Detect which cell encompasses the target text, then output its [X, Y] center coordinate. 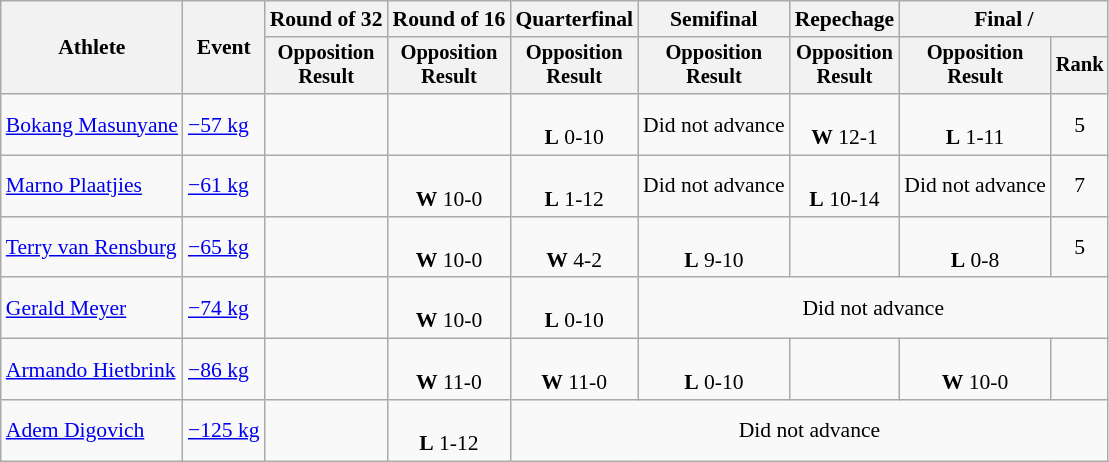
Quarterfinal [574, 19]
−86 kg [224, 370]
Marno Plaatjies [92, 186]
L 10-14 [845, 186]
Rank [1080, 66]
Round of 16 [450, 19]
Adem Digovich [92, 430]
−65 kg [224, 248]
−74 kg [224, 308]
−61 kg [224, 186]
Bokang Masunyane [92, 124]
Final / [1004, 19]
L 9-10 [714, 248]
Armando Hietbrink [92, 370]
L 1-11 [975, 124]
Semifinal [714, 19]
Repechage [845, 19]
Terry van Rensburg [92, 248]
−125 kg [224, 430]
L 0-8 [975, 248]
W 4-2 [574, 248]
Event [224, 48]
7 [1080, 186]
Athlete [92, 48]
Round of 32 [326, 19]
−57 kg [224, 124]
W 12-1 [845, 124]
Gerald Meyer [92, 308]
